Extract the (x, y) coordinate from the center of the cell holding the provided text.  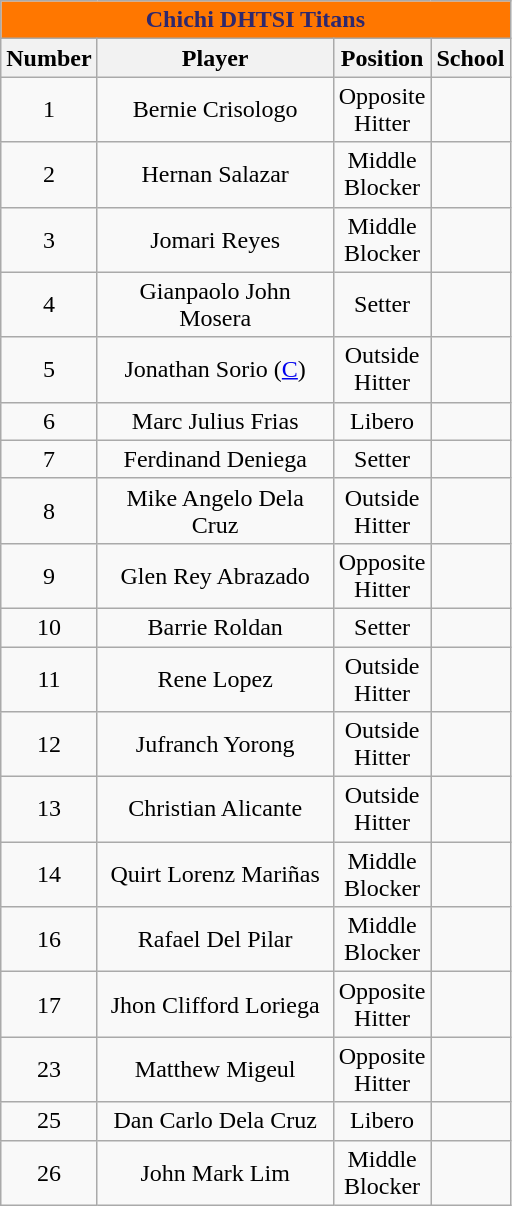
Jufranch Yorong (215, 744)
9 (49, 576)
17 (49, 1004)
23 (49, 1070)
10 (49, 627)
2 (49, 174)
8 (49, 510)
School (470, 58)
Quirt Lorenz Mariñas (215, 874)
Hernan Salazar (215, 174)
Dan Carlo Dela Cruz (215, 1121)
11 (49, 678)
Marc Julius Frias (215, 421)
Jomari Reyes (215, 240)
Number (49, 58)
Christian Alicante (215, 810)
Bernie Crisologo (215, 110)
Position (382, 58)
Jhon Clifford Loriega (215, 1004)
Gianpaolo John Mosera (215, 304)
7 (49, 459)
Jonathan Sorio (C) (215, 370)
25 (49, 1121)
14 (49, 874)
John Mark Lim (215, 1172)
Rene Lopez (215, 678)
16 (49, 940)
Mike Angelo Dela Cruz (215, 510)
26 (49, 1172)
Player (215, 58)
Glen Rey Abrazado (215, 576)
Matthew Migeul (215, 1070)
13 (49, 810)
3 (49, 240)
Ferdinand Deniega (215, 459)
Chichi DHTSI Titans (256, 20)
4 (49, 304)
Rafael Del Pilar (215, 940)
5 (49, 370)
6 (49, 421)
1 (49, 110)
Barrie Roldan (215, 627)
12 (49, 744)
